Identify which cell holds the provided text, then report its (X, Y) central coordinate. 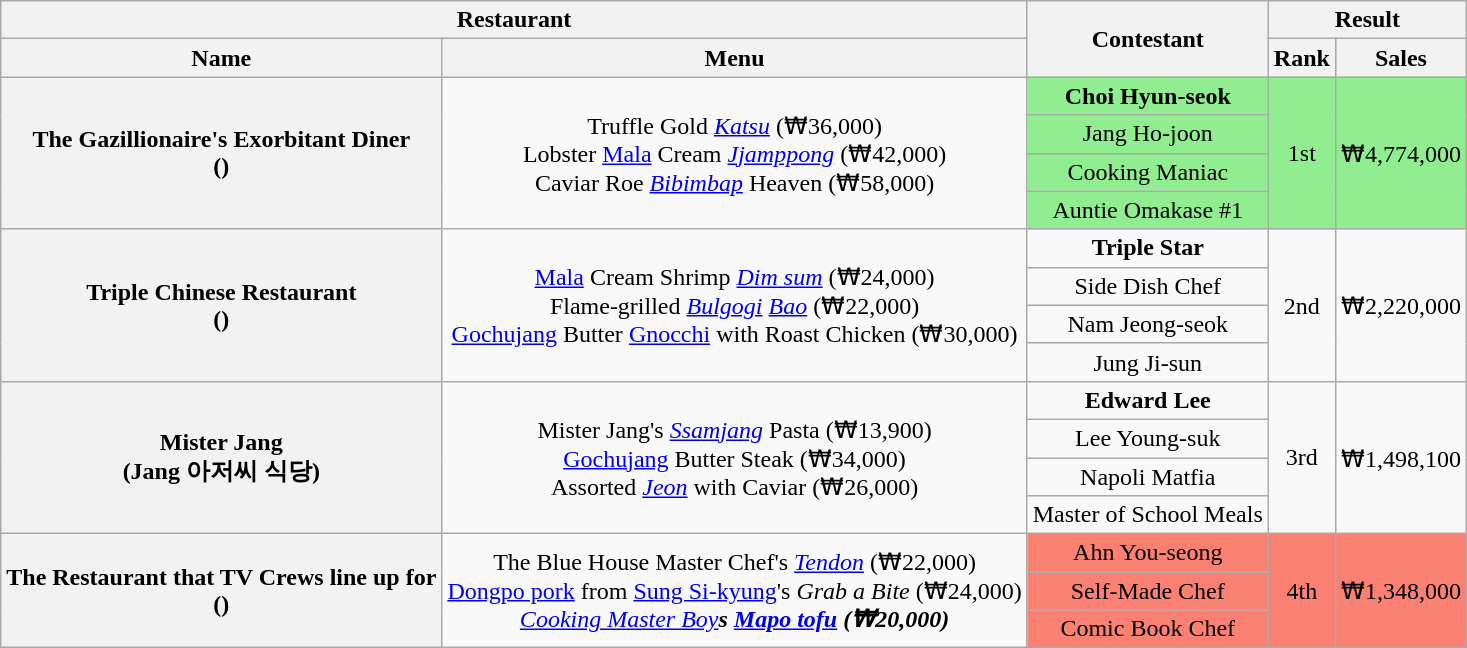
₩1,498,100 (1400, 457)
Comic Book Chef (1148, 629)
Auntie Omakase #1 (1148, 210)
Truffle Gold Katsu (₩36,000) Lobster Mala Cream Jjamppong (₩42,000) Caviar Roe Bibimbap Heaven (₩58,000) (734, 153)
Triple Chinese Restaurant () (222, 305)
4th (1302, 591)
Lee Young-suk (1148, 438)
Mister Jang (Jang 아저씨 식당) (222, 457)
₩1,348,000 (1400, 591)
Side Dish Chef (1148, 286)
2nd (1302, 305)
Menu (734, 58)
Contestant (1148, 39)
Name (222, 58)
₩2,220,000 (1400, 305)
Mister Jang's Ssamjang Pasta (₩13,900) Gochujang Butter Steak (₩34,000) Assorted Jeon with Caviar (₩26,000) (734, 457)
Mala Cream Shrimp Dim sum (₩24,000) Flame-grilled Bulgogi Bao (₩22,000) Gochujang Butter Gnocchi with Roast Chicken (₩30,000) (734, 305)
₩4,774,000 (1400, 153)
Jang Ho-joon (1148, 134)
Self-Made Chef (1148, 591)
The Restaurant that TV Crews line up for () (222, 591)
Result (1367, 20)
Ahn You-seong (1148, 553)
Nam Jeong-seok (1148, 324)
Edward Lee (1148, 400)
3rd (1302, 457)
Choi Hyun-seok (1148, 96)
Restaurant (514, 20)
1st (1302, 153)
The Blue House Master Chef's Tendon (₩22,000) Dongpo pork from Sung Si-kyung's Grab a Bite (₩24,000) Cooking Master Boys Mapo tofu (₩20,000) (734, 591)
Triple Star (1148, 248)
Jung Ji-sun (1148, 362)
Rank (1302, 58)
Cooking Maniac (1148, 172)
Master of School Meals (1148, 515)
The Gazillionaire's Exorbitant Diner () (222, 153)
Napoli Matfia (1148, 477)
Sales (1400, 58)
